Pinpoint the cell where the given text exists, returning its [x, y] midpoint coordinate. 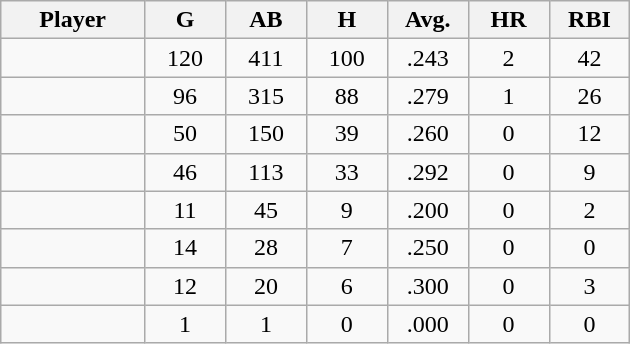
120 [186, 58]
.260 [428, 134]
50 [186, 134]
14 [186, 248]
39 [346, 134]
26 [590, 96]
RBI [590, 20]
315 [266, 96]
45 [266, 210]
42 [590, 58]
46 [186, 172]
.300 [428, 286]
.292 [428, 172]
G [186, 20]
Player [73, 20]
H [346, 20]
.243 [428, 58]
.000 [428, 324]
11 [186, 210]
28 [266, 248]
3 [590, 286]
33 [346, 172]
.250 [428, 248]
6 [346, 286]
96 [186, 96]
150 [266, 134]
88 [346, 96]
113 [266, 172]
411 [266, 58]
.279 [428, 96]
7 [346, 248]
AB [266, 20]
HR [508, 20]
20 [266, 286]
Avg. [428, 20]
.200 [428, 210]
100 [346, 58]
